Extract the [X, Y] coordinate from the center of the cell holding the provided text.  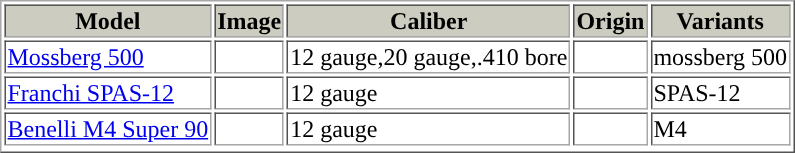
Franchi SPAS-12 [108, 92]
Caliber [428, 20]
Benelli M4 Super 90 [108, 128]
Mossberg 500 [108, 56]
Image [249, 20]
mossberg 500 [720, 56]
12 gauge,20 gauge,.410 bore [428, 56]
M4 [720, 128]
Model [108, 20]
Origin [610, 20]
Variants [720, 20]
SPAS-12 [720, 92]
